Determine the (X, Y) coordinate at the center of the cell enclosing the given text.  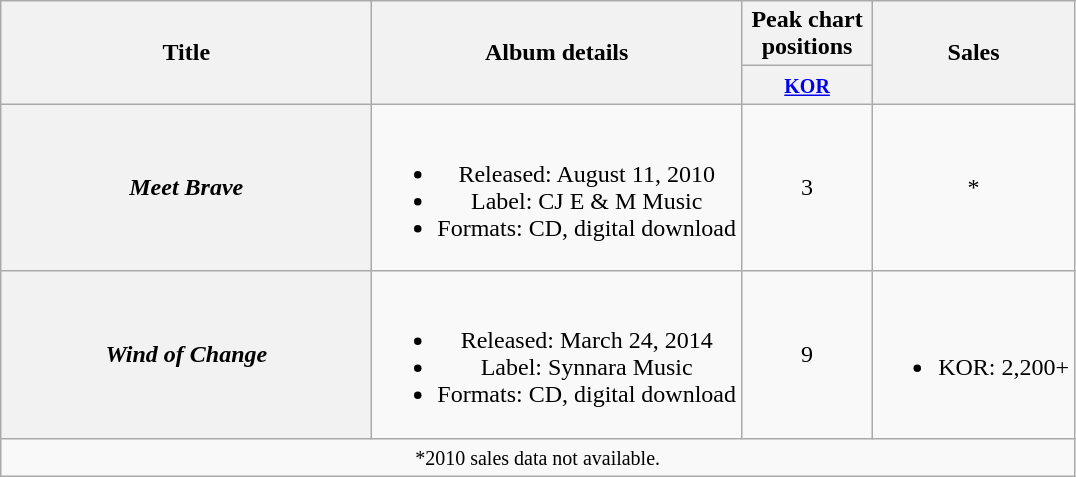
Album details (557, 52)
KOR: 2,200+ (974, 354)
Sales (974, 52)
*2010 sales data not available. (538, 457)
3 (808, 188)
9 (808, 354)
Title (186, 52)
Peak chart positions (808, 34)
Released: March 24, 2014Label: Synnara MusicFormats: CD, digital download (557, 354)
Meet Brave (186, 188)
* (974, 188)
Wind of Change (186, 354)
KOR (808, 85)
Released: August 11, 2010Label: CJ E & M MusicFormats: CD, digital download (557, 188)
